Detect which cell encompasses the target text, then output its [x, y] center coordinate. 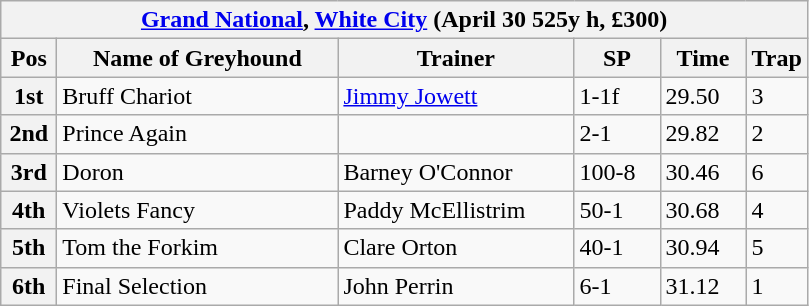
4th [29, 210]
Name of Greyhound [198, 58]
Violets Fancy [198, 210]
2nd [29, 134]
John Perrin [456, 286]
2-1 [617, 134]
SP [617, 58]
1-1f [617, 96]
1st [29, 96]
40-1 [617, 248]
1 [776, 286]
6-1 [617, 286]
6th [29, 286]
50-1 [617, 210]
Barney O'Connor [456, 172]
3 [776, 96]
Grand National, White City (April 30 525y h, £300) [404, 20]
Trainer [456, 58]
29.82 [703, 134]
2 [776, 134]
Trap [776, 58]
100-8 [617, 172]
Doron [198, 172]
30.68 [703, 210]
Prince Again [198, 134]
31.12 [703, 286]
Clare Orton [456, 248]
29.50 [703, 96]
Jimmy Jowett [456, 96]
4 [776, 210]
30.94 [703, 248]
Final Selection [198, 286]
6 [776, 172]
30.46 [703, 172]
5 [776, 248]
Bruff Chariot [198, 96]
Paddy McEllistrim [456, 210]
3rd [29, 172]
Tom the Forkim [198, 248]
5th [29, 248]
Time [703, 58]
Pos [29, 58]
